From the cell containing the given text, extract its center point as (x, y) coordinate. 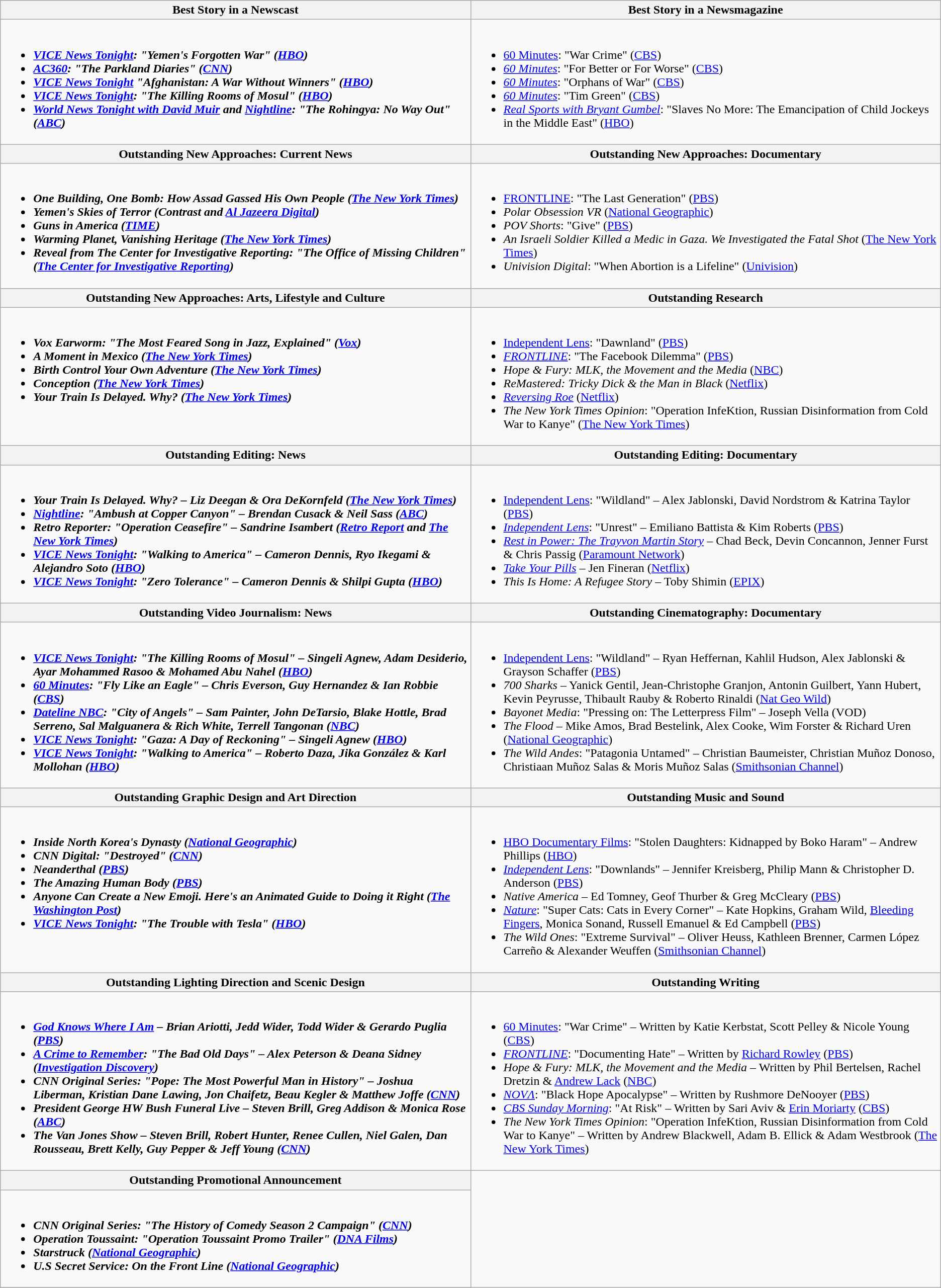
Outstanding New Approaches: Documentary (706, 154)
Outstanding Music and Sound (706, 797)
Best Story in a Newsmagazine (706, 10)
Outstanding Cinematography: Documentary (706, 613)
Outstanding Graphic Design and Art Direction (235, 797)
Outstanding Writing (706, 982)
Outstanding Editing: News (235, 455)
Outstanding Video Journalism: News (235, 613)
Outstanding Lighting Direction and Scenic Design (235, 982)
Best Story in a Newscast (235, 10)
Outstanding Promotional Announcement (235, 1180)
Outstanding Editing: Documentary (706, 455)
Outstanding New Approaches: Arts, Lifestyle and Culture (235, 298)
Outstanding Research (706, 298)
Outstanding New Approaches: Current News (235, 154)
